Determine the [x, y] coordinate at the center of the cell enclosing the given text.  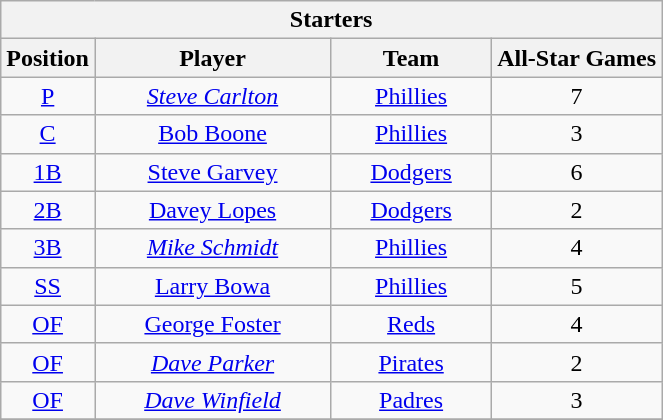
1B [48, 172]
Steve Carlton [212, 96]
Mike Schmidt [212, 248]
Davey Lopes [212, 210]
7 [577, 96]
SS [48, 286]
Position [48, 58]
Dave Winfield [212, 400]
6 [577, 172]
Pirates [412, 362]
Bob Boone [212, 134]
Steve Garvey [212, 172]
Dave Parker [212, 362]
Starters [332, 20]
Padres [412, 400]
C [48, 134]
P [48, 96]
5 [577, 286]
Team [412, 58]
3B [48, 248]
Player [212, 58]
All-Star Games [577, 58]
George Foster [212, 324]
2B [48, 210]
Reds [412, 324]
Larry Bowa [212, 286]
